Return (x, y) of the center of cell containing provided text 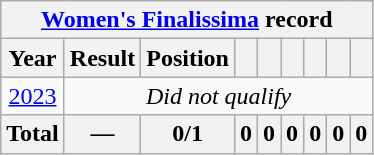
Women's Finalissima record (187, 20)
Year (33, 58)
Position (188, 58)
2023 (33, 96)
Did not qualify (218, 96)
0/1 (188, 134)
Result (102, 58)
Total (33, 134)
— (102, 134)
